Output the (x, y) coordinate of the center of the cell containing the given text.  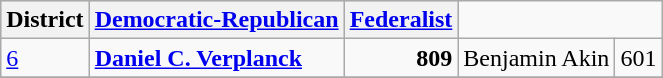
Democratic-Republican (216, 20)
809 (401, 58)
6 (45, 58)
Benjamin Akin (536, 58)
Federalist (401, 20)
District (45, 20)
601 (638, 58)
Daniel C. Verplanck (216, 58)
